Capture the cell that displays the provided text and extract its [x, y] central coordinate. 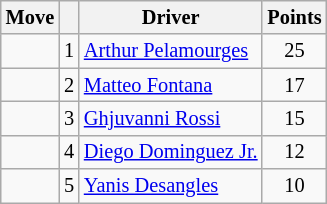
2 [69, 85]
10 [294, 186]
Arthur Pelamourges [171, 51]
Move [30, 17]
Yanis Desangles [171, 186]
15 [294, 118]
3 [69, 118]
25 [294, 51]
Points [294, 17]
12 [294, 152]
Driver [171, 17]
17 [294, 85]
4 [69, 152]
Ghjuvanni Rossi [171, 118]
1 [69, 51]
Matteo Fontana [171, 85]
Diego Dominguez Jr. [171, 152]
5 [69, 186]
